Provide the (X, Y) coordinate of the cell's center where the given text is located.  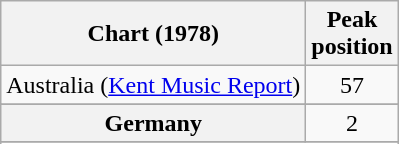
57 (352, 85)
2 (352, 123)
Germany (154, 123)
Peakposition (352, 34)
Chart (1978) (154, 34)
Australia (Kent Music Report) (154, 85)
